Capture the cell that displays the provided text and extract its [x, y] central coordinate. 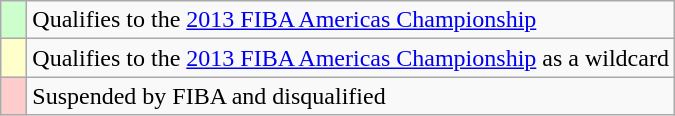
Qualifies to the 2013 FIBA Americas Championship [351, 20]
Suspended by FIBA and disqualified [351, 96]
Qualifies to the 2013 FIBA Americas Championship as a wildcard [351, 58]
